Return the [x, y] coordinate for the center point of the cell that contains the specified text.  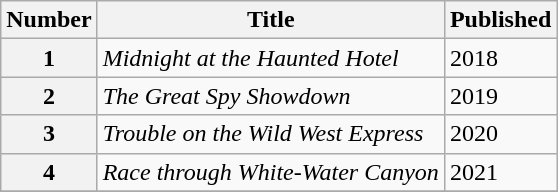
Race through White-Water Canyon [270, 172]
1 [49, 58]
Published [500, 20]
2018 [500, 58]
Number [49, 20]
2020 [500, 134]
The Great Spy Showdown [270, 96]
2019 [500, 96]
Title [270, 20]
2 [49, 96]
2021 [500, 172]
4 [49, 172]
Midnight at the Haunted Hotel [270, 58]
Trouble on the Wild West Express [270, 134]
3 [49, 134]
